Pinpoint the cell where the given text exists, returning its (X, Y) midpoint coordinate. 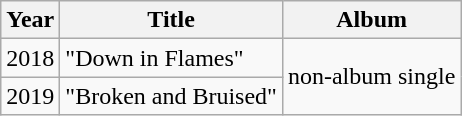
Year (30, 20)
non-album single (371, 77)
Title (172, 20)
"Broken and Bruised" (172, 96)
2019 (30, 96)
Album (371, 20)
2018 (30, 58)
"Down in Flames" (172, 58)
